Pinpoint the cell where the given text exists, returning its (X, Y) midpoint coordinate. 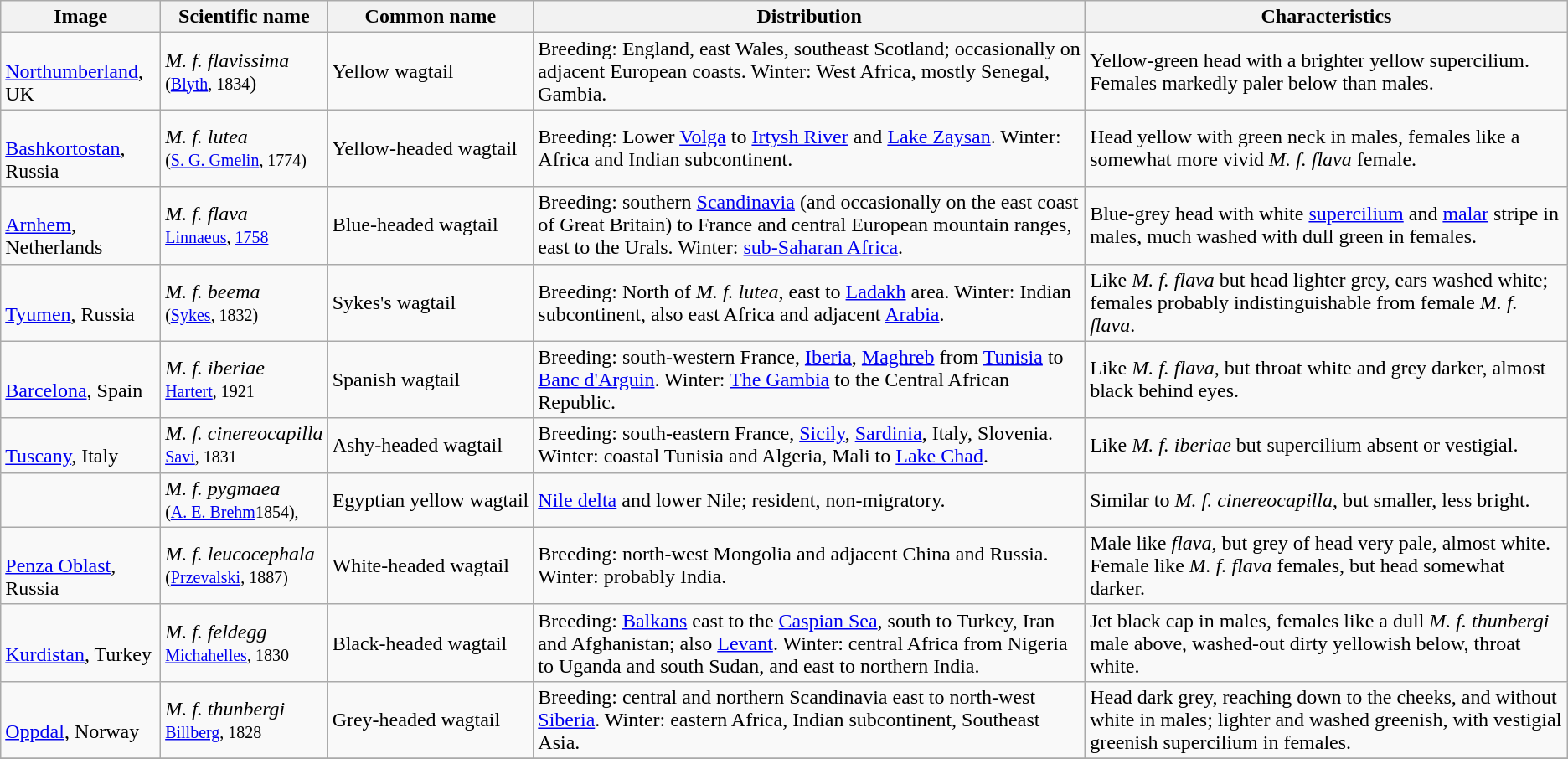
Image (80, 17)
Tuscany, Italy (80, 446)
M. f. flavissima(Blyth, 1834) (245, 71)
M. f. feldegg Michahelles, 1830 (245, 643)
Breeding: south-eastern France, Sicily, Sardinia, Italy, Slovenia. Winter: coastal Tunisia and Algeria, Mali to Lake Chad. (809, 446)
M. f. lutea (S. G. Gmelin, 1774) (245, 148)
Breeding: north-west Mongolia and adjacent China and Russia. Winter: probably India. (809, 565)
Northumberland, UK (80, 71)
Bashkortostan, Russia (80, 148)
Arnhem, Netherlands (80, 225)
Male like flava, but grey of head very pale, almost white. Female like M. f. flava females, but head somewhat darker. (1327, 565)
M. f. pygmaea (A. E. Brehm1854), (245, 499)
Distribution (809, 17)
Like M. f. iberiae but supercilium absent or vestigial. (1327, 446)
Common name (431, 17)
Egyptian yellow wagtail (431, 499)
M. f. thunbergi Billberg, 1828 (245, 720)
M. f. flava Linnaeus, 1758 (245, 225)
Penza Oblast, Russia (80, 565)
Sykes's wagtail (431, 302)
M. f. cinereocapilla Savi, 1831 (245, 446)
Ashy-headed wagtail (431, 446)
Oppdal, Norway (80, 720)
Head dark grey, reaching down to the cheeks, and without white in males; lighter and washed greenish, with vestigial greenish supercilium in females. (1327, 720)
Breeding: central and northern Scandinavia east to north-west Siberia. Winter: eastern Africa, Indian subcontinent, Southeast Asia. (809, 720)
Barcelona, Spain (80, 379)
Like M. f. flava, but throat white and grey darker, almost black behind eyes. (1327, 379)
Breeding: North of M. f. lutea, east to Ladakh area. Winter: Indian subcontinent, also east Africa and adjacent Arabia. (809, 302)
Jet black cap in males, females like a dull M. f. thunbergi male above, washed-out dirty yellowish below, throat white. (1327, 643)
Head yellow with green neck in males, females like a somewhat more vivid M. f. flava female. (1327, 148)
Blue-grey head with white supercilium and malar stripe in males, much washed with dull green in females. (1327, 225)
Scientific name (245, 17)
M. f. leucocephala (Przevalski, 1887) (245, 565)
Yellow-headed wagtail (431, 148)
Breeding: England, east Wales, southeast Scotland; occasionally on adjacent European coasts. Winter: West Africa, mostly Senegal, Gambia. (809, 71)
Yellow wagtail (431, 71)
Blue-headed wagtail (431, 225)
M. f. beema (Sykes, 1832) (245, 302)
Black-headed wagtail (431, 643)
Kurdistan, Turkey (80, 643)
Breeding: south-western France, Iberia, Maghreb from Tunisia to Banc d'Arguin. Winter: The Gambia to the Central African Republic. (809, 379)
Nile delta and lower Nile; resident, non-migratory. (809, 499)
M. f. iberiae Hartert, 1921 (245, 379)
Yellow-green head with a brighter yellow supercilium. Females markedly paler below than males. (1327, 71)
Breeding: Lower Volga to Irtysh River and Lake Zaysan. Winter: Africa and Indian subcontinent. (809, 148)
Like M. f. flava but head lighter grey, ears washed white; females probably indistinguishable from female M. f. flava. (1327, 302)
Spanish wagtail (431, 379)
White-headed wagtail (431, 565)
Characteristics (1327, 17)
Similar to M. f. cinereocapilla, but smaller, less bright. (1327, 499)
Tyumen, Russia (80, 302)
Grey-headed wagtail (431, 720)
